From the cell containing the given text, extract its center point as (X, Y) coordinate. 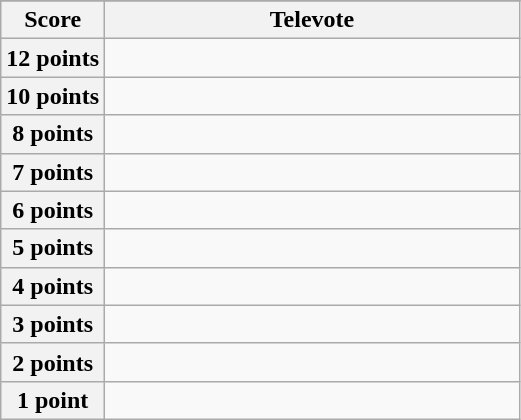
2 points (53, 362)
12 points (53, 58)
Televote (312, 20)
1 point (53, 400)
5 points (53, 248)
4 points (53, 286)
Score (53, 20)
6 points (53, 210)
10 points (53, 96)
7 points (53, 172)
3 points (53, 324)
8 points (53, 134)
